Locate the cell with the specified text and output its [X, Y] center coordinate. 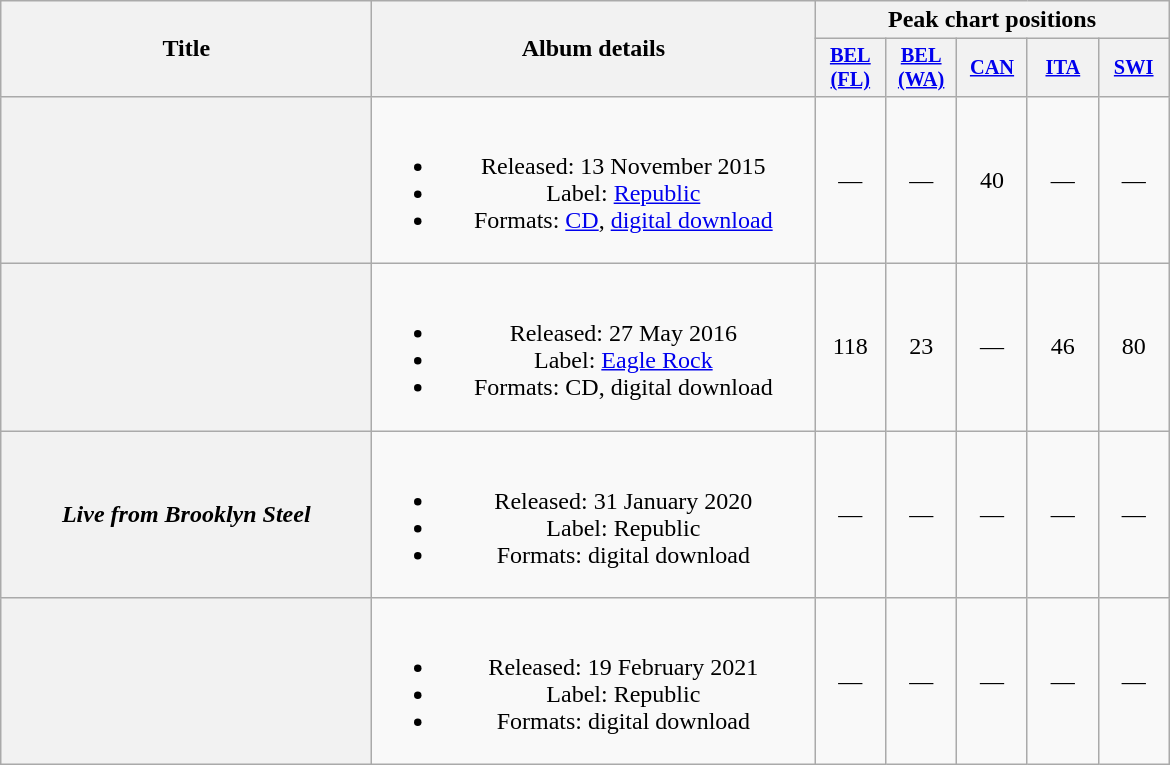
ITA [1062, 68]
Released: 13 November 2015Label: Republic Formats: CD, digital download [594, 180]
BEL(FL) [850, 68]
CAN [992, 68]
Released: 19 February 2021Label: RepublicFormats: digital download [594, 682]
80 [1134, 348]
Title [186, 49]
BEL(WA) [922, 68]
Live from Brooklyn Steel [186, 514]
SWI [1134, 68]
46 [1062, 348]
Peak chart positions [992, 20]
Released: 27 May 2016Label: Eagle Rock Formats: CD, digital download [594, 348]
23 [922, 348]
Album details [594, 49]
Released: 31 January 2020Label: RepublicFormats: digital download [594, 514]
40 [992, 180]
118 [850, 348]
